Return (X, Y) of the center of cell containing provided text 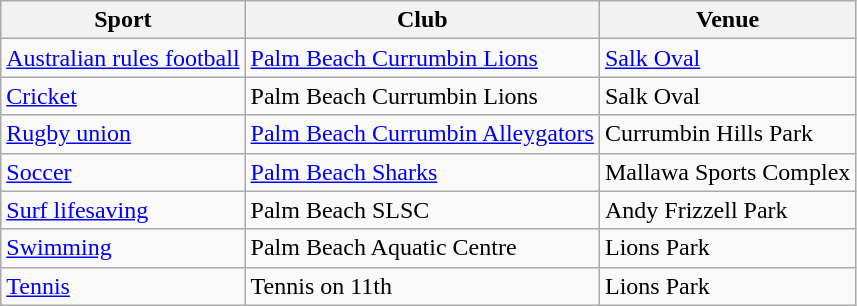
Soccer (123, 172)
Palm Beach Sharks (422, 172)
Tennis on 11th (422, 286)
Currumbin Hills Park (727, 134)
Club (422, 20)
Sport (123, 20)
Tennis (123, 286)
Palm Beach Aquatic Centre (422, 248)
Cricket (123, 96)
Surf lifesaving (123, 210)
Venue (727, 20)
Australian rules football (123, 58)
Palm Beach Currumbin Alleygators (422, 134)
Andy Frizzell Park (727, 210)
Swimming (123, 248)
Palm Beach SLSC (422, 210)
Rugby union (123, 134)
Mallawa Sports Complex (727, 172)
